Find where the given text appears and provide that cell's center as [X, Y] coordinate. 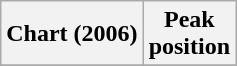
Chart (2006) [72, 34]
Peakposition [189, 34]
